From the cell containing the given text, extract its center point as [x, y] coordinate. 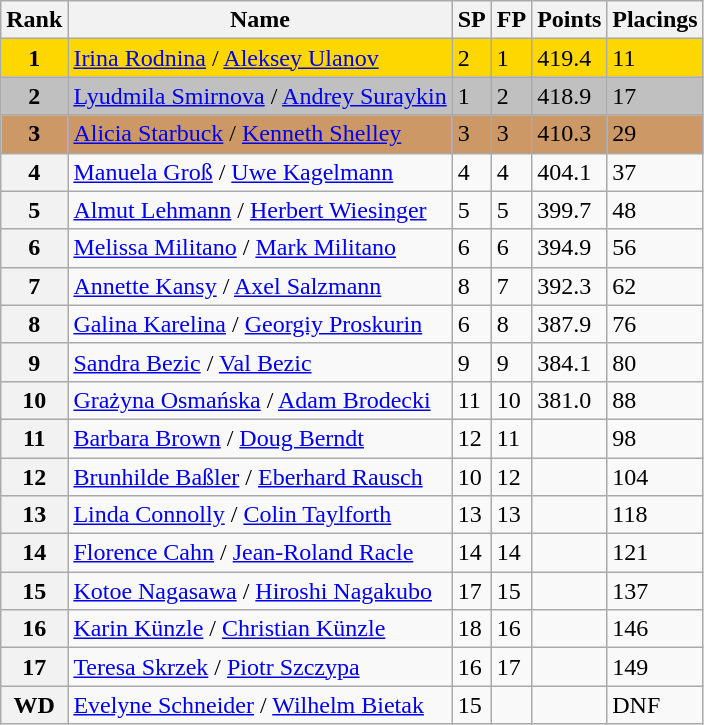
418.9 [570, 96]
DNF [655, 705]
Alicia Starbuck / Kenneth Shelley [260, 134]
Karin Künzle / Christian Künzle [260, 629]
404.1 [570, 172]
29 [655, 134]
48 [655, 210]
392.3 [570, 286]
98 [655, 438]
Irina Rodnina / Aleksey Ulanov [260, 58]
37 [655, 172]
381.0 [570, 400]
Linda Connolly / Colin Taylforth [260, 515]
Lyudmila Smirnova / Andrey Suraykin [260, 96]
80 [655, 362]
399.7 [570, 210]
Placings [655, 20]
Almut Lehmann / Herbert Wiesinger [260, 210]
Rank [34, 20]
384.1 [570, 362]
149 [655, 667]
Florence Cahn / Jean-Roland Racle [260, 553]
104 [655, 477]
Manuela Groß / Uwe Kagelmann [260, 172]
18 [472, 629]
137 [655, 591]
WD [34, 705]
Points [570, 20]
410.3 [570, 134]
118 [655, 515]
146 [655, 629]
Evelyne Schneider / Wilhelm Bietak [260, 705]
62 [655, 286]
76 [655, 324]
Galina Karelina / Georgiy Proskurin [260, 324]
121 [655, 553]
FP [511, 20]
88 [655, 400]
Brunhilde Baßler / Eberhard Rausch [260, 477]
Barbara Brown / Doug Berndt [260, 438]
394.9 [570, 248]
Sandra Bezic / Val Bezic [260, 362]
Grażyna Osmańska / Adam Brodecki [260, 400]
Melissa Militano / Mark Militano [260, 248]
Teresa Skrzek / Piotr Szczypa [260, 667]
SP [472, 20]
387.9 [570, 324]
Name [260, 20]
56 [655, 248]
Annette Kansy / Axel Salzmann [260, 286]
419.4 [570, 58]
Kotoe Nagasawa / Hiroshi Nagakubo [260, 591]
